Extract the [X, Y] coordinate from the center of the cell holding the provided text.  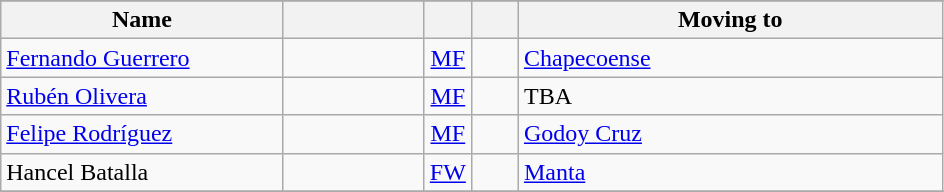
FW [448, 172]
TBA [730, 96]
Godoy Cruz [730, 134]
Name [142, 20]
Chapecoense [730, 58]
Fernando Guerrero [142, 58]
Rubén Olivera [142, 96]
Moving to [730, 20]
Felipe Rodríguez [142, 134]
Manta [730, 172]
Hancel Batalla [142, 172]
